Extract the (x, y) coordinate from the center of the cell holding the provided text.  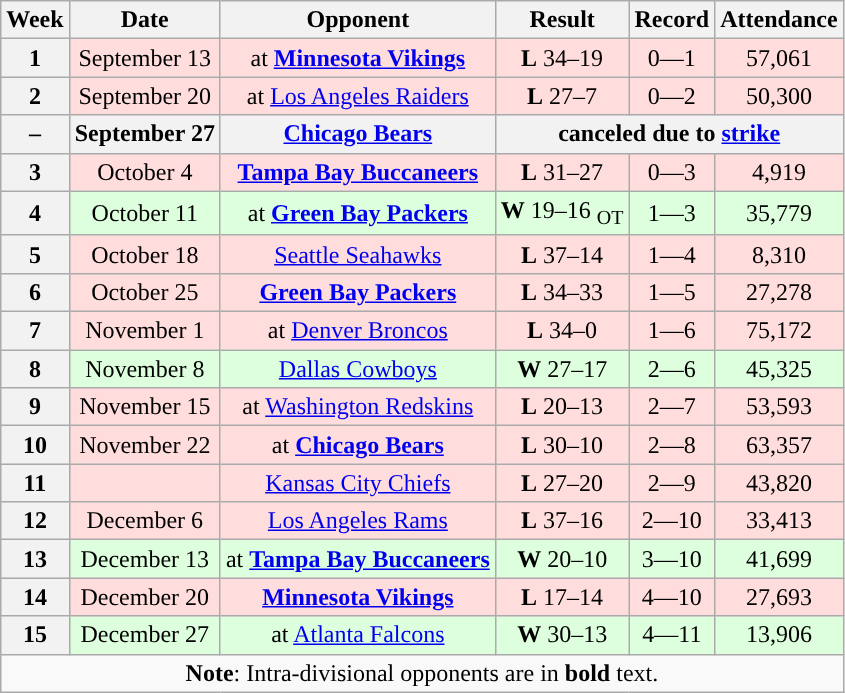
Chicago Bears (358, 134)
13 (35, 559)
L 37–16 (562, 521)
Kansas City Chiefs (358, 483)
December 6 (144, 521)
15 (35, 635)
W 27–17 (562, 369)
4,919 (779, 172)
November 8 (144, 369)
1 (35, 58)
Dallas Cowboys (358, 369)
0—2 (672, 96)
Los Angeles Rams (358, 521)
4 (35, 213)
6 (35, 292)
October 18 (144, 254)
3—10 (672, 559)
2 (35, 96)
canceled due to strike (669, 134)
5 (35, 254)
Minnesota Vikings (358, 597)
Tampa Bay Buccaneers (358, 172)
2—10 (672, 521)
33,413 (779, 521)
November 22 (144, 445)
2—9 (672, 483)
75,172 (779, 331)
8,310 (779, 254)
L 34–33 (562, 292)
9 (35, 407)
December 13 (144, 559)
W 19–16 OT (562, 213)
L 34–19 (562, 58)
53,593 (779, 407)
2—6 (672, 369)
27,278 (779, 292)
Date (144, 20)
7 (35, 331)
W 30–13 (562, 635)
50,300 (779, 96)
Opponent (358, 20)
at Denver Broncos (358, 331)
Note: Intra-divisional opponents are in bold text. (422, 673)
0—3 (672, 172)
Attendance (779, 20)
63,357 (779, 445)
at Tampa Bay Buccaneers (358, 559)
11 (35, 483)
Seattle Seahawks (358, 254)
1—6 (672, 331)
at Chicago Bears (358, 445)
October 25 (144, 292)
4—11 (672, 635)
L 17–14 (562, 597)
14 (35, 597)
Week (35, 20)
at Atlanta Falcons (358, 635)
L 20–13 (562, 407)
at Minnesota Vikings (358, 58)
35,779 (779, 213)
L 31–27 (562, 172)
41,699 (779, 559)
September 13 (144, 58)
W 20–10 (562, 559)
September 20 (144, 96)
8 (35, 369)
43,820 (779, 483)
1—4 (672, 254)
October 4 (144, 172)
0—1 (672, 58)
2—8 (672, 445)
Green Bay Packers (358, 292)
13,906 (779, 635)
December 27 (144, 635)
27,693 (779, 597)
3 (35, 172)
L 34–0 (562, 331)
December 20 (144, 597)
57,061 (779, 58)
1—5 (672, 292)
4—10 (672, 597)
L 37–14 (562, 254)
at Los Angeles Raiders (358, 96)
– (35, 134)
September 27 (144, 134)
November 1 (144, 331)
2—7 (672, 407)
10 (35, 445)
October 11 (144, 213)
45,325 (779, 369)
November 15 (144, 407)
1—3 (672, 213)
12 (35, 521)
L 30–10 (562, 445)
Result (562, 20)
at Green Bay Packers (358, 213)
L 27–20 (562, 483)
L 27–7 (562, 96)
at Washington Redskins (358, 407)
Record (672, 20)
